Return (X, Y) of the center of cell containing provided text 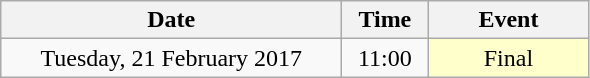
11:00 (385, 58)
Date (172, 20)
Tuesday, 21 February 2017 (172, 58)
Event (508, 20)
Final (508, 58)
Time (385, 20)
